Output the (X, Y) coordinate of the center of the cell containing the given text.  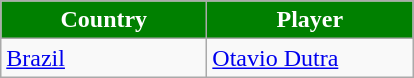
Otavio Dutra (310, 58)
Player (310, 20)
Brazil (104, 58)
Country (104, 20)
